Extract the (x, y) coordinate from the center of the cell holding the provided text.  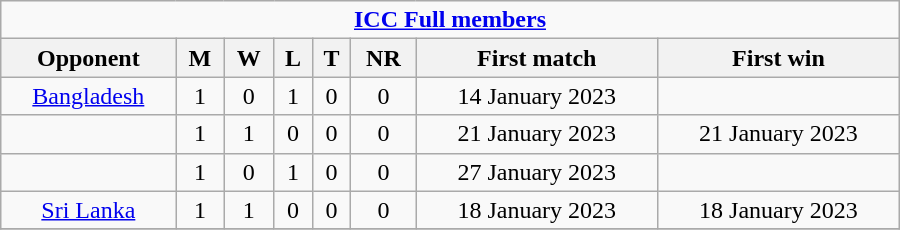
First match (537, 58)
Opponent (88, 58)
NR (384, 58)
14 January 2023 (537, 96)
Sri Lanka (88, 210)
W (249, 58)
ICC Full members (450, 20)
M (200, 58)
First win (779, 58)
Bangladesh (88, 96)
27 January 2023 (537, 172)
L (294, 58)
T (332, 58)
